From the cell containing the given text, extract its center point as (X, Y) coordinate. 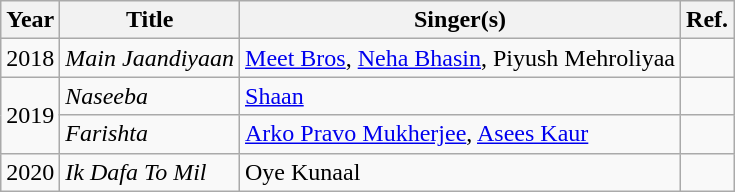
2020 (30, 172)
Year (30, 20)
Farishta (150, 134)
Meet Bros, Neha Bhasin, Piyush Mehroliyaa (460, 58)
Arko Pravo Mukherjee, Asees Kaur (460, 134)
2019 (30, 115)
Oye Kunaal (460, 172)
Ref. (708, 20)
2018 (30, 58)
Main Jaandiyaan (150, 58)
Singer(s) (460, 20)
Naseeba (150, 96)
Title (150, 20)
Ik Dafa To Mil (150, 172)
Shaan (460, 96)
